Identify which cell holds the provided text, then report its (x, y) central coordinate. 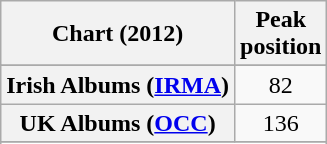
Peakposition (281, 34)
136 (281, 123)
82 (281, 85)
UK Albums (OCC) (118, 123)
Irish Albums (IRMA) (118, 85)
Chart (2012) (118, 34)
